For the text-containing cell, return its midpoint in [X, Y] coordinate format. 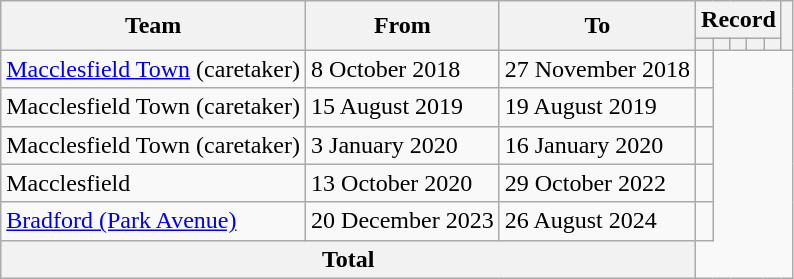
Team [154, 26]
26 August 2024 [597, 221]
Macclesfield [154, 183]
8 October 2018 [403, 69]
15 August 2019 [403, 107]
From [403, 26]
13 October 2020 [403, 183]
To [597, 26]
Bradford (Park Avenue) [154, 221]
20 December 2023 [403, 221]
3 January 2020 [403, 145]
Record [739, 20]
16 January 2020 [597, 145]
29 October 2022 [597, 183]
27 November 2018 [597, 69]
19 August 2019 [597, 107]
Total [348, 259]
